Return the [x, y] coordinate for the center point of the cell that contains the specified text.  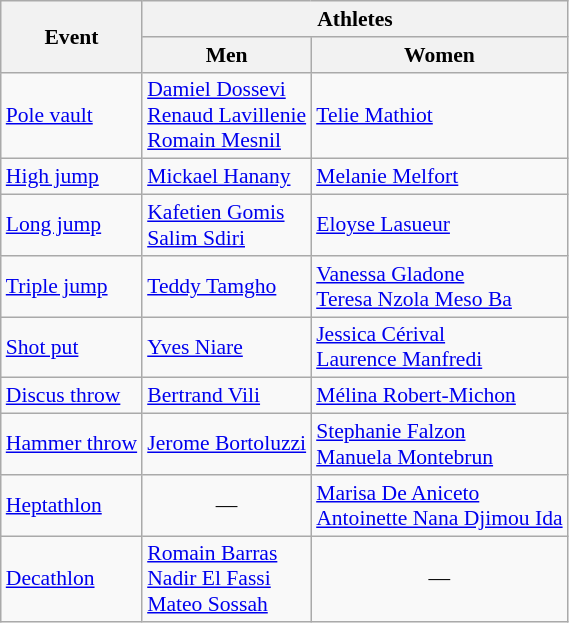
Long jump [72, 226]
Decathlon [72, 580]
Jerome Bortoluzzi [226, 444]
Pole vault [72, 116]
Event [72, 36]
Melanie Melfort [439, 177]
Heptathlon [72, 506]
Men [226, 55]
Telie Mathiot [439, 116]
Teddy Tamgho [226, 286]
Damiel DosseviRenaud LavillenieRomain Mesnil [226, 116]
Triple jump [72, 286]
Mickael Hanany [226, 177]
Athletes [354, 19]
Jessica CérivalLaurence Manfredi [439, 348]
Romain BarrasNadir El FassiMateo Sossah [226, 580]
Eloyse Lasueur [439, 226]
Mélina Robert-Michon [439, 396]
Kafetien GomisSalim Sdiri [226, 226]
Marisa De AnicetoAntoinette Nana Djimou Ida [439, 506]
Vanessa GladoneTeresa Nzola Meso Ba [439, 286]
Women [439, 55]
High jump [72, 177]
Yves Niare [226, 348]
Stephanie FalzonManuela Montebrun [439, 444]
Discus throw [72, 396]
Shot put [72, 348]
Bertrand Vili [226, 396]
Hammer throw [72, 444]
